Detect which cell encompasses the target text, then output its (x, y) center coordinate. 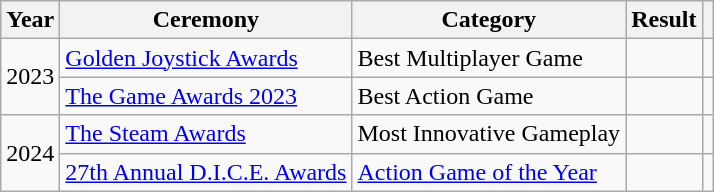
Result (664, 20)
Ceremony (206, 20)
Category (489, 20)
Most Innovative Gameplay (489, 134)
2023 (30, 77)
The Game Awards 2023 (206, 96)
Best Action Game (489, 96)
Year (30, 20)
Action Game of the Year (489, 172)
Best Multiplayer Game (489, 58)
The Steam Awards (206, 134)
2024 (30, 153)
Golden Joystick Awards (206, 58)
27th Annual D.I.C.E. Awards (206, 172)
